Identify which cell holds the provided text, then report its [X, Y] central coordinate. 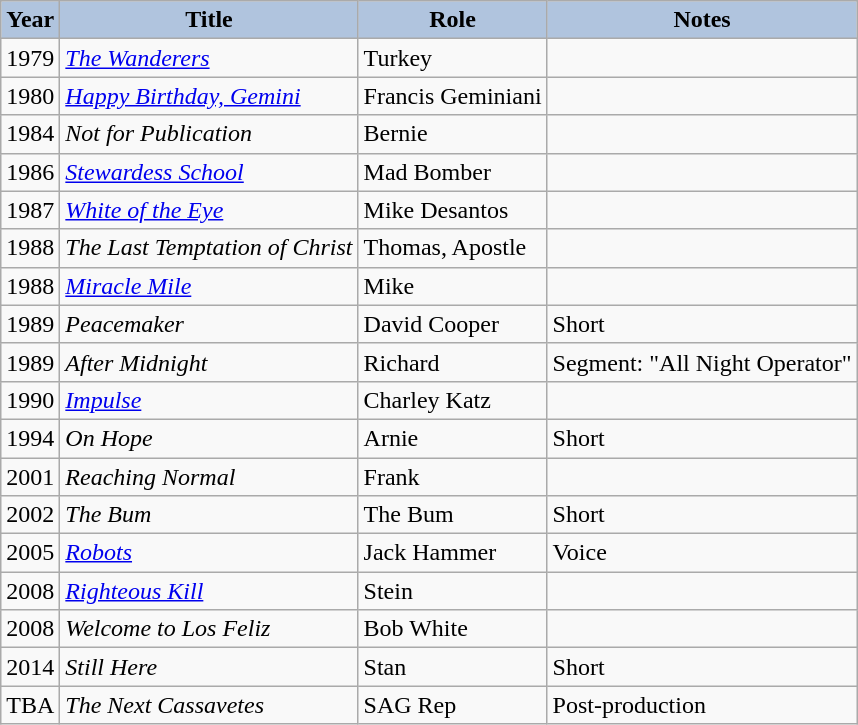
Richard [452, 362]
Still Here [209, 667]
TBA [30, 705]
Stewardess School [209, 172]
Reaching Normal [209, 477]
1987 [30, 210]
Righteous Kill [209, 591]
Mad Bomber [452, 172]
The Wanderers [209, 58]
Stan [452, 667]
1984 [30, 134]
Francis Geminiani [452, 96]
White of the Eye [209, 210]
Robots [209, 553]
1986 [30, 172]
Post-production [702, 705]
2005 [30, 553]
1980 [30, 96]
SAG Rep [452, 705]
On Hope [209, 438]
Charley Katz [452, 400]
Mike [452, 286]
1979 [30, 58]
2014 [30, 667]
David Cooper [452, 324]
Welcome to Los Feliz [209, 629]
Bob White [452, 629]
Notes [702, 20]
Role [452, 20]
Segment: "All Night Operator" [702, 362]
Voice [702, 553]
2001 [30, 477]
Impulse [209, 400]
After Midnight [209, 362]
Bernie [452, 134]
1990 [30, 400]
Title [209, 20]
Arnie [452, 438]
Jack Hammer [452, 553]
Stein [452, 591]
Thomas, Apostle [452, 248]
Year [30, 20]
Frank [452, 477]
Peacemaker [209, 324]
The Last Temptation of Christ [209, 248]
Not for Publication [209, 134]
Mike Desantos [452, 210]
Miracle Mile [209, 286]
Happy Birthday, Gemini [209, 96]
1994 [30, 438]
2002 [30, 515]
Turkey [452, 58]
The Next Cassavetes [209, 705]
